Capture the cell that displays the provided text and extract its [x, y] central coordinate. 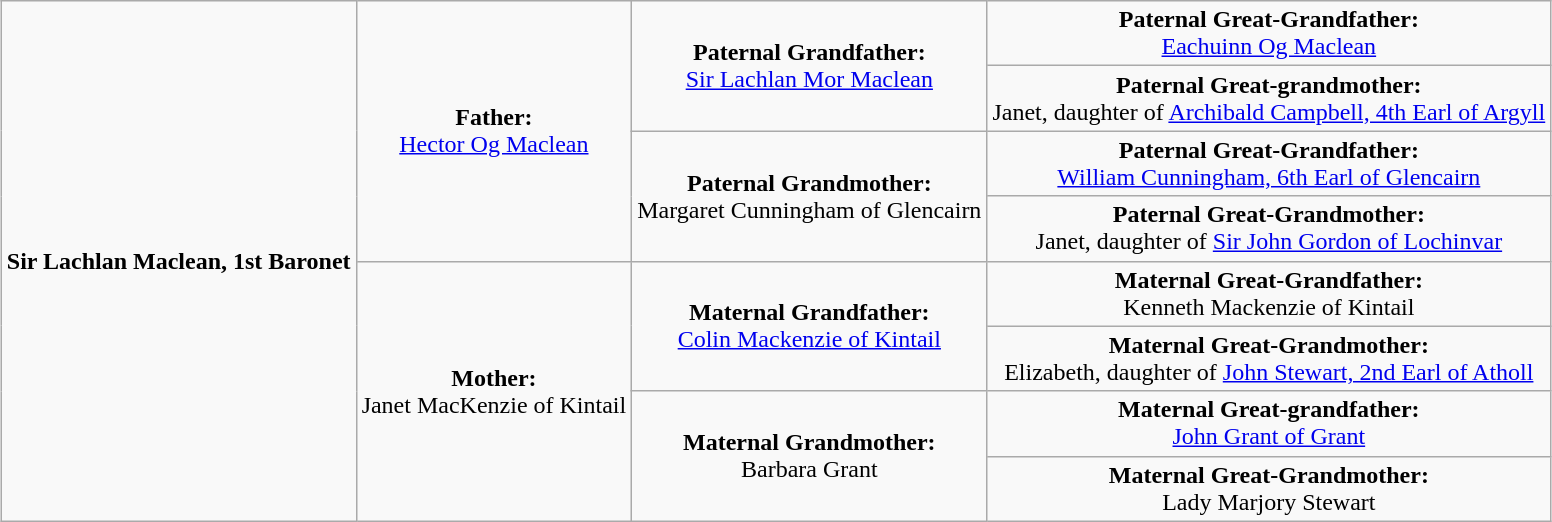
Maternal Grandmother:Barbara Grant [810, 456]
Paternal Great-Grandfather:William Cunningham, 6th Earl of Glencairn [1269, 164]
Paternal Grandfather:Sir Lachlan Mor Maclean [810, 66]
Maternal Grandfather:Colin Mackenzie of Kintail [810, 326]
Paternal Great-Grandmother:Janet, daughter of Sir John Gordon of Lochinvar [1269, 228]
Maternal Great-Grandmother:Elizabeth, daughter of John Stewart, 2nd Earl of Atholl [1269, 358]
Maternal Great-Grandmother:Lady Marjory Stewart [1269, 488]
Paternal Grandmother:Margaret Cunningham of Glencairn [810, 196]
Sir Lachlan Maclean, 1st Baronet [178, 261]
Paternal Great-grandmother:Janet, daughter of Archibald Campbell, 4th Earl of Argyll [1269, 98]
Mother:Janet MacKenzie of Kintail [494, 391]
Maternal Great-Grandfather:Kenneth Mackenzie of Kintail [1269, 294]
Father:Hector Og Maclean [494, 131]
Maternal Great-grandfather:John Grant of Grant [1269, 424]
Paternal Great-Grandfather:Eachuinn Og Maclean [1269, 34]
